Return the [x, y] coordinate for the center point of the cell that contains the specified text.  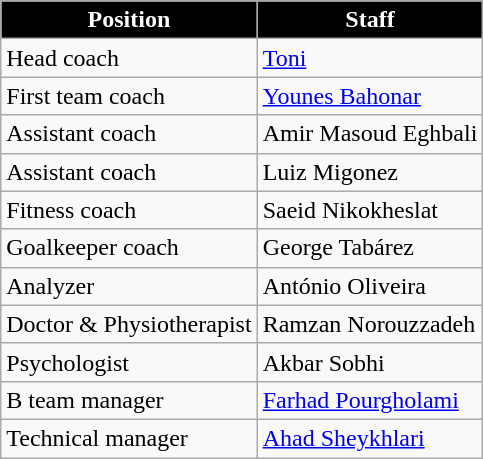
Farhad Pourgholami [370, 400]
Saeid Nikokheslat [370, 210]
Position [129, 20]
First team coach [129, 96]
Doctor & Physiotherapist [129, 324]
Goalkeeper coach [129, 248]
Psychologist [129, 362]
Toni [370, 58]
Akbar Sobhi [370, 362]
Ramzan Norouzzadeh [370, 324]
António Oliveira [370, 286]
Staff [370, 20]
Analyzer [129, 286]
Technical manager [129, 438]
Amir Masoud Eghbali [370, 134]
Head coach [129, 58]
Ahad Sheykhlari [370, 438]
Fitness coach [129, 210]
B team manager [129, 400]
Younes Bahonar [370, 96]
George Tabárez [370, 248]
Luiz Migonez [370, 172]
